Find where the given text appears and provide that cell's center as [x, y] coordinate. 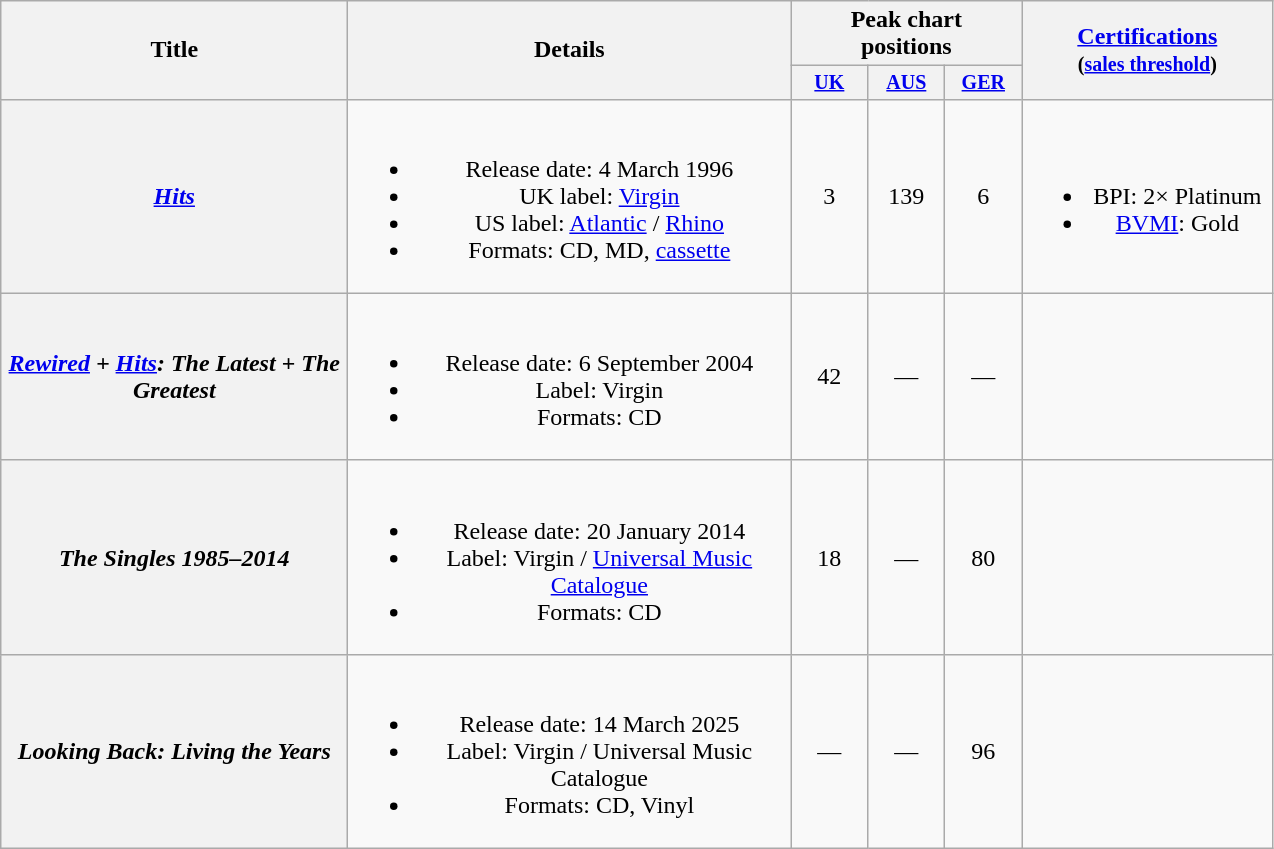
Title [174, 50]
6 [984, 196]
Looking Back: Living the Years [174, 751]
80 [984, 557]
139 [906, 196]
BPI: 2× PlatinumBVMI: Gold [1148, 196]
GER [984, 82]
Details [570, 50]
96 [984, 751]
The Singles 1985–2014 [174, 557]
42 [830, 376]
Release date: 4 March 1996UK label: VirginUS label: Atlantic / RhinoFormats: CD, MD, cassette [570, 196]
Peak chartpositions [906, 34]
Release date: 6 September 2004Label: VirginFormats: CD [570, 376]
Release date: 20 January 2014Label: Virgin / Universal Music CatalogueFormats: CD [570, 557]
18 [830, 557]
3 [830, 196]
Rewired + Hits: The Latest + The Greatest [174, 376]
Release date: 14 March 2025Label: Virgin / Universal Music CatalogueFormats: CD, Vinyl [570, 751]
UK [830, 82]
Hits [174, 196]
AUS [906, 82]
Certifications(sales threshold) [1148, 50]
